Detect which cell encompasses the target text, then output its [X, Y] center coordinate. 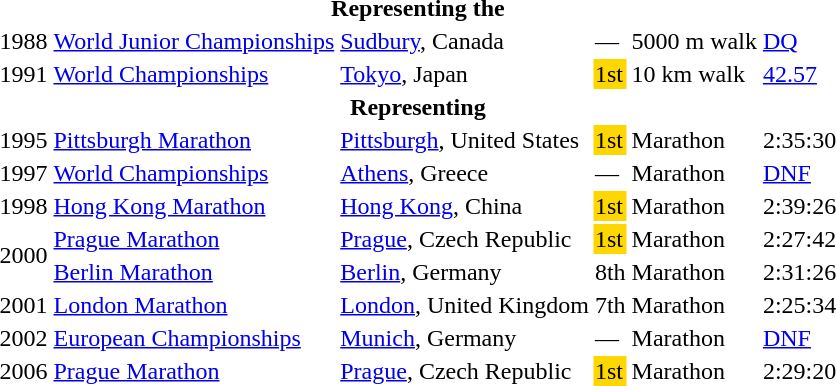
European Championships [194, 338]
Pittsburgh, United States [465, 140]
Berlin, Germany [465, 272]
8th [610, 272]
10 km walk [694, 74]
Hong Kong, China [465, 206]
5000 m walk [694, 41]
7th [610, 305]
Athens, Greece [465, 173]
Hong Kong Marathon [194, 206]
Sudbury, Canada [465, 41]
Munich, Germany [465, 338]
Tokyo, Japan [465, 74]
Pittsburgh Marathon [194, 140]
Berlin Marathon [194, 272]
London Marathon [194, 305]
London, United Kingdom [465, 305]
World Junior Championships [194, 41]
